Identify which cell holds the provided text, then report its [x, y] central coordinate. 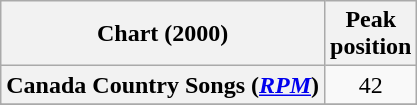
42 [371, 85]
Canada Country Songs (RPM) [163, 85]
Chart (2000) [163, 34]
Peak position [371, 34]
